Extract the (X, Y) coordinate from the center of the cell holding the provided text.  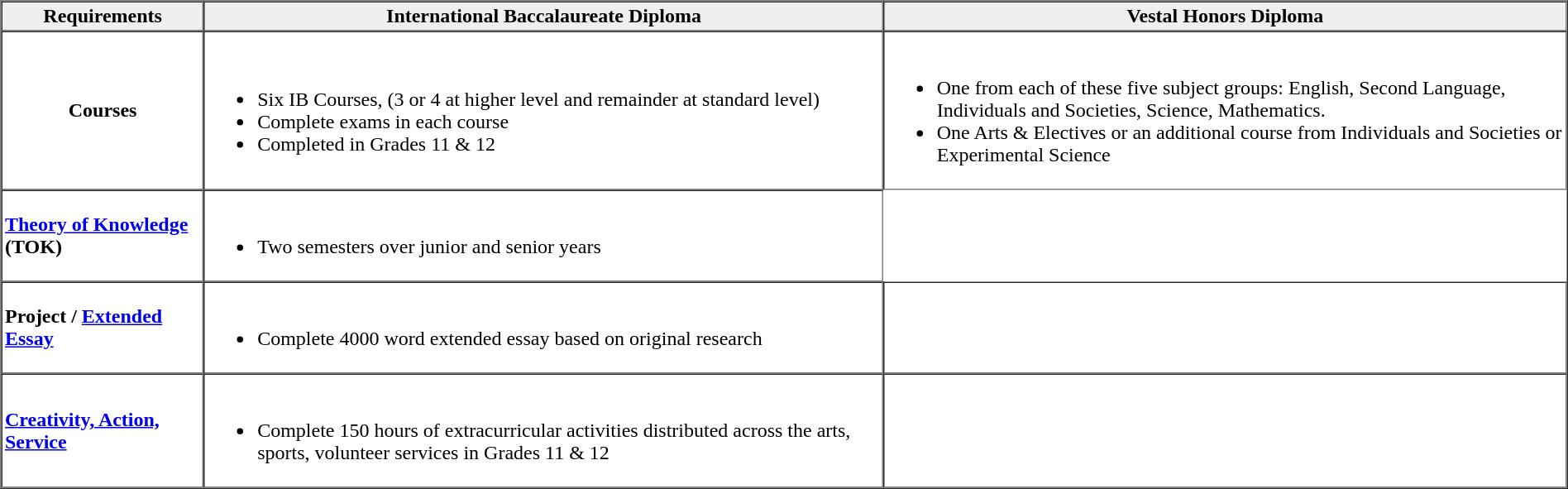
Six IB Courses, (3 or 4 at higher level and remainder at standard level)Complete exams in each courseCompleted in Grades 11 & 12 (544, 111)
Theory of Knowledge (TOK) (103, 237)
International Baccalaureate Diploma (544, 17)
Requirements (103, 17)
Two semesters over junior and senior years (544, 237)
Vestal Honors Diploma (1225, 17)
Complete 150 hours of extracurricular activities distributed across the arts, sports, volunteer services in Grades 11 & 12 (544, 431)
Creativity, Action, Service (103, 431)
Courses (103, 111)
Complete 4000 word extended essay based on original research (544, 328)
Project / Extended Essay (103, 328)
